Capture the cell that displays the provided text and extract its [X, Y] central coordinate. 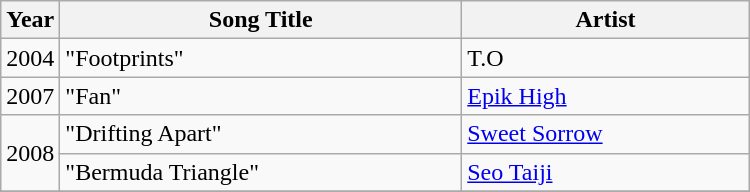
2008 [30, 153]
Artist [606, 20]
"Fan" [261, 96]
"Drifting Apart" [261, 134]
2004 [30, 58]
Song Title [261, 20]
2007 [30, 96]
Epik High [606, 96]
Sweet Sorrow [606, 134]
Year [30, 20]
"Footprints" [261, 58]
T.O [606, 58]
Seo Taiji [606, 172]
"Bermuda Triangle" [261, 172]
